Detect which cell encompasses the target text, then output its (X, Y) center coordinate. 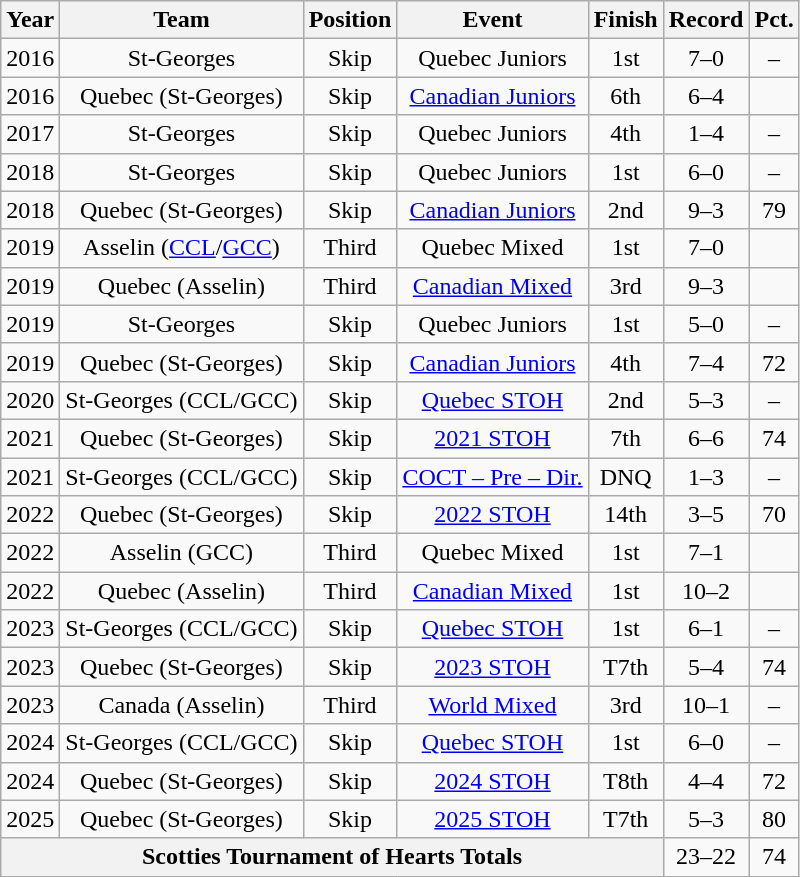
Pct. (774, 20)
4–4 (706, 781)
Team (182, 20)
Year (30, 20)
World Mixed (492, 705)
2024 STOH (492, 781)
7th (626, 438)
2022 STOH (492, 515)
DNQ (626, 477)
79 (774, 210)
1–4 (706, 134)
6–1 (706, 629)
2023 STOH (492, 667)
Asselin (CCL/GCC) (182, 248)
14th (626, 515)
Position (350, 20)
Finish (626, 20)
10–2 (706, 591)
2021 STOH (492, 438)
6–6 (706, 438)
3–5 (706, 515)
Canada (Asselin) (182, 705)
80 (774, 819)
Scotties Tournament of Hearts Totals (332, 857)
7–1 (706, 553)
2025 STOH (492, 819)
5–4 (706, 667)
T8th (626, 781)
1–3 (706, 477)
70 (774, 515)
Asselin (GCC) (182, 553)
Record (706, 20)
COCT – Pre – Dir. (492, 477)
6–4 (706, 96)
2020 (30, 400)
6th (626, 96)
7–4 (706, 362)
23–22 (706, 857)
2025 (30, 819)
2017 (30, 134)
10–1 (706, 705)
5–0 (706, 324)
Event (492, 20)
